Identify which cell holds the provided text, then report its [X, Y] central coordinate. 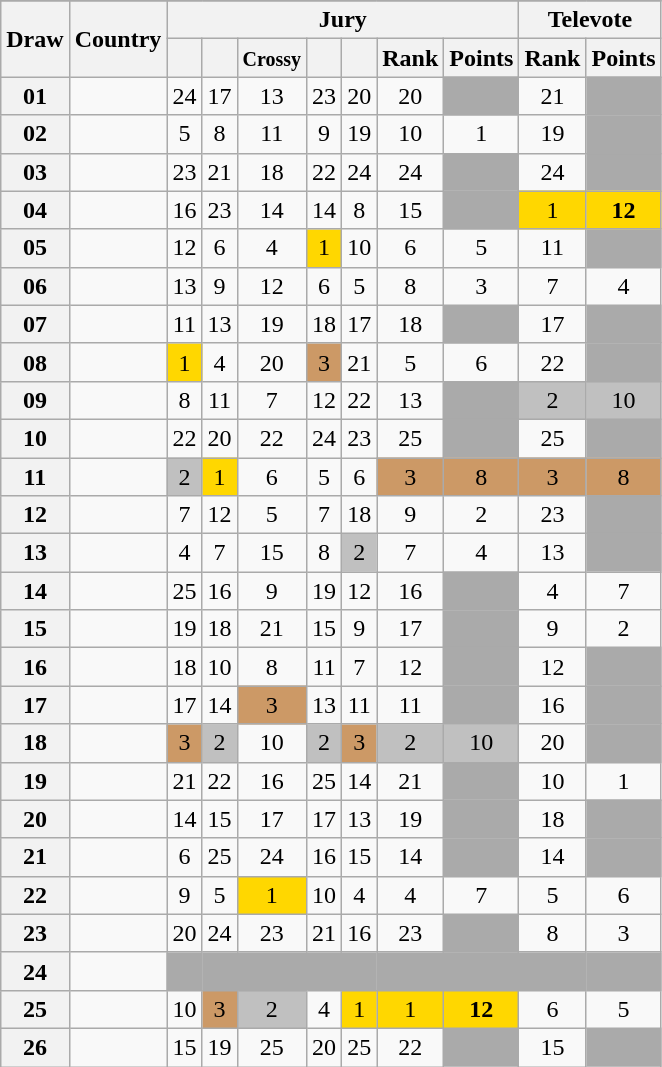
Crossy [272, 58]
08 [35, 362]
02 [35, 134]
Country [118, 39]
09 [35, 400]
05 [35, 248]
04 [35, 210]
Draw [35, 39]
03 [35, 172]
Televote [590, 20]
01 [35, 96]
Jury [343, 20]
07 [35, 324]
06 [35, 286]
26 [35, 1047]
